Determine the [x, y] coordinate at the center of the cell enclosing the given text.  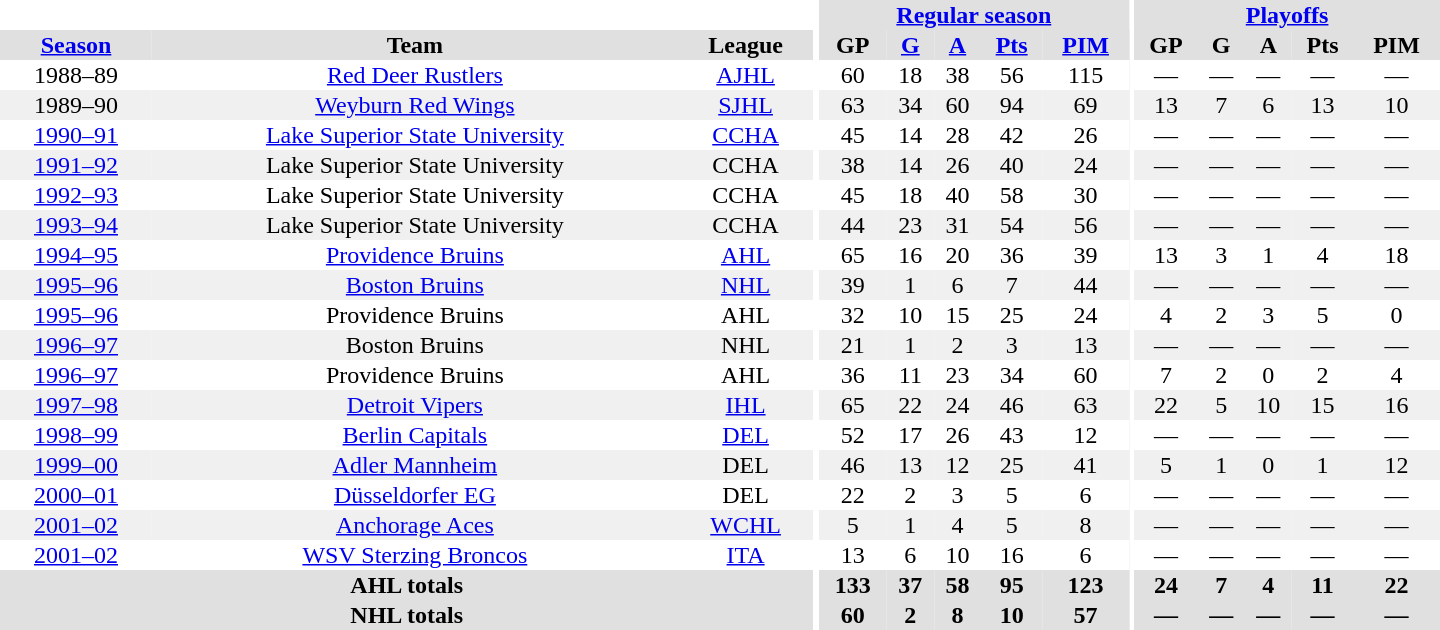
IHL [746, 405]
SJHL [746, 105]
WCHL [746, 525]
Adler Mannheim [415, 465]
41 [1086, 465]
1993–94 [76, 225]
32 [853, 315]
94 [1012, 105]
1988–89 [76, 75]
133 [853, 585]
2000–01 [76, 495]
69 [1086, 105]
1994–95 [76, 255]
1989–90 [76, 105]
NHL totals [406, 615]
Regular season [974, 15]
AHL totals [406, 585]
95 [1012, 585]
1999–00 [76, 465]
17 [910, 435]
Anchorage Aces [415, 525]
54 [1012, 225]
Season [76, 45]
Berlin Capitals [415, 435]
57 [1086, 615]
123 [1086, 585]
League [746, 45]
Düsseldorfer EG [415, 495]
28 [958, 135]
Red Deer Rustlers [415, 75]
Weyburn Red Wings [415, 105]
30 [1086, 195]
43 [1012, 435]
Playoffs [1287, 15]
42 [1012, 135]
1997–98 [76, 405]
1992–93 [76, 195]
37 [910, 585]
WSV Sterzing Broncos [415, 555]
Detroit Vipers [415, 405]
1991–92 [76, 165]
115 [1086, 75]
ITA [746, 555]
AJHL [746, 75]
1990–91 [76, 135]
31 [958, 225]
52 [853, 435]
21 [853, 345]
1998–99 [76, 435]
Team [415, 45]
20 [958, 255]
